Identify which cell holds the provided text, then report its [x, y] central coordinate. 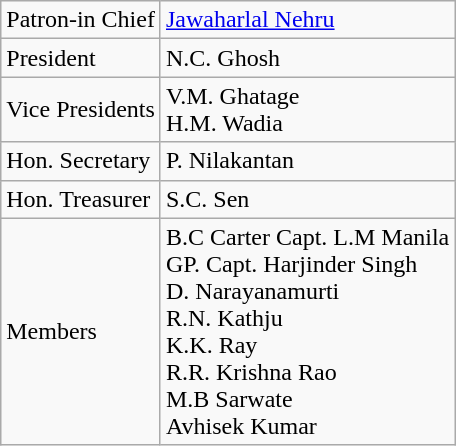
S.C. Sen [307, 199]
P. Nilakantan [307, 161]
Vice Presidents [81, 110]
N.C. Ghosh [307, 58]
Hon. Secretary [81, 161]
President [81, 58]
Members [81, 332]
Hon. Treasurer [81, 199]
Patron-in Chief [81, 20]
V.M. GhatageH.M. Wadia [307, 110]
B.C Carter Capt. L.M ManilaGP. Capt. Harjinder SinghD. NarayanamurtiR.N. KathjuK.K. RayR.R. Krishna RaoM.B SarwateAvhisek Kumar [307, 332]
Jawaharlal Nehru [307, 20]
